Locate the cell with the specified text and output its [x, y] center coordinate. 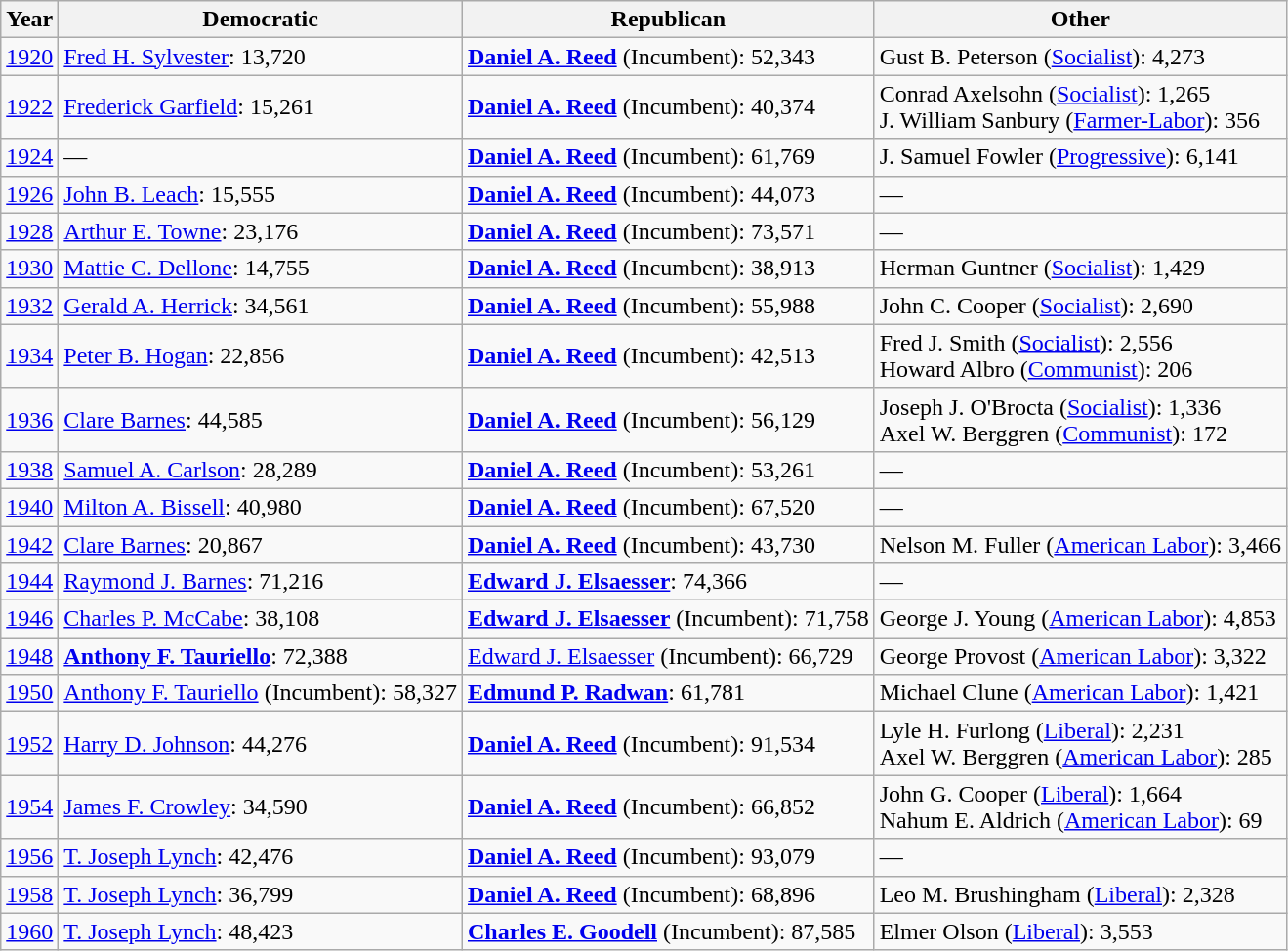
1944 [29, 582]
Edmund P. Radwan: 61,781 [668, 693]
1948 [29, 656]
Daniel A. Reed (Incumbent): 56,129 [668, 420]
Conrad Axelsohn (Socialist): 1,265J. William Sanbury (Farmer-Labor): 356 [1080, 107]
Daniel A. Reed (Incumbent): 38,913 [668, 269]
James F. Crowley: 34,590 [261, 806]
1946 [29, 619]
1932 [29, 306]
Daniel A. Reed (Incumbent): 52,343 [668, 57]
George Provost (American Labor): 3,322 [1080, 656]
Herman Guntner (Socialist): 1,429 [1080, 269]
Lyle H. Furlong (Liberal): 2,231Axel W. Berggren (American Labor): 285 [1080, 744]
Arthur E. Towne: 23,176 [261, 231]
Daniel A. Reed (Incumbent): 93,079 [668, 857]
1942 [29, 544]
1952 [29, 744]
T. Joseph Lynch: 48,423 [261, 931]
Edward J. Elsaesser: 74,366 [668, 582]
Daniel A. Reed (Incumbent): 53,261 [668, 470]
Daniel A. Reed (Incumbent): 61,769 [668, 157]
Daniel A. Reed (Incumbent): 91,534 [668, 744]
Fred H. Sylvester: 13,720 [261, 57]
1930 [29, 269]
John C. Cooper (Socialist): 2,690 [1080, 306]
Daniel A. Reed (Incumbent): 73,571 [668, 231]
George J. Young (American Labor): 4,853 [1080, 619]
Daniel A. Reed (Incumbent): 55,988 [668, 306]
Daniel A. Reed (Incumbent): 44,073 [668, 194]
1940 [29, 507]
John G. Cooper (Liberal): 1,664Nahum E. Aldrich (American Labor): 69 [1080, 806]
Daniel A. Reed (Incumbent): 43,730 [668, 544]
Daniel A. Reed (Incumbent): 66,852 [668, 806]
Leo M. Brushingham (Liberal): 2,328 [1080, 894]
John B. Leach: 15,555 [261, 194]
1924 [29, 157]
Other [1080, 20]
1950 [29, 693]
1954 [29, 806]
Michael Clune (American Labor): 1,421 [1080, 693]
Nelson M. Fuller (American Labor): 3,466 [1080, 544]
1956 [29, 857]
Anthony F. Tauriello (Incumbent): 58,327 [261, 693]
Charles E. Goodell (Incumbent): 87,585 [668, 931]
Democratic [261, 20]
Edward J. Elsaesser (Incumbent): 66,729 [668, 656]
J. Samuel Fowler (Progressive): 6,141 [1080, 157]
Clare Barnes: 44,585 [261, 420]
Frederick Garfield: 15,261 [261, 107]
Daniel A. Reed (Incumbent): 42,513 [668, 355]
Harry D. Johnson: 44,276 [261, 744]
Peter B. Hogan: 22,856 [261, 355]
Daniel A. Reed (Incumbent): 40,374 [668, 107]
1960 [29, 931]
1936 [29, 420]
1928 [29, 231]
Fred J. Smith (Socialist): 2,556Howard Albro (Communist): 206 [1080, 355]
1958 [29, 894]
Samuel A. Carlson: 28,289 [261, 470]
Daniel A. Reed (Incumbent): 68,896 [668, 894]
T. Joseph Lynch: 36,799 [261, 894]
Clare Barnes: 20,867 [261, 544]
Anthony F. Tauriello: 72,388 [261, 656]
Elmer Olson (Liberal): 3,553 [1080, 931]
Edward J. Elsaesser (Incumbent): 71,758 [668, 619]
Mattie C. Dellone: 14,755 [261, 269]
Raymond J. Barnes: 71,216 [261, 582]
1938 [29, 470]
Year [29, 20]
1934 [29, 355]
Charles P. McCabe: 38,108 [261, 619]
Joseph J. O'Brocta (Socialist): 1,336Axel W. Berggren (Communist): 172 [1080, 420]
1922 [29, 107]
1926 [29, 194]
T. Joseph Lynch: 42,476 [261, 857]
Gerald A. Herrick: 34,561 [261, 306]
Gust B. Peterson (Socialist): 4,273 [1080, 57]
1920 [29, 57]
Daniel A. Reed (Incumbent): 67,520 [668, 507]
Republican [668, 20]
Milton A. Bissell: 40,980 [261, 507]
